Determine the (X, Y) coordinate at the center of the cell enclosing the given text.  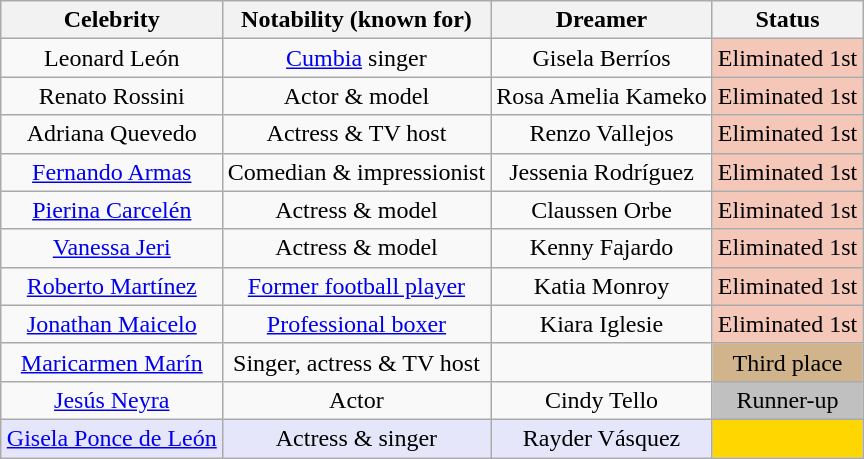
Jonathan Maicelo (112, 324)
Vanessa Jeri (112, 248)
Rosa Amelia Kameko (602, 96)
Pierina Carcelén (112, 210)
Professional boxer (356, 324)
Kiara Iglesie (602, 324)
Notability (known for) (356, 20)
Fernando Armas (112, 172)
Actress & singer (356, 438)
Leonard León (112, 58)
Cumbia singer (356, 58)
Adriana Quevedo (112, 134)
Maricarmen Marín (112, 362)
Rayder Vásquez (602, 438)
Status (787, 20)
Roberto Martínez (112, 286)
Cindy Tello (602, 400)
Kenny Fajardo (602, 248)
Renato Rossini (112, 96)
Jesús Neyra (112, 400)
Comedian & impressionist (356, 172)
Claussen Orbe (602, 210)
Dreamer (602, 20)
Celebrity (112, 20)
Actor (356, 400)
Actress & TV host (356, 134)
Jessenia Rodríguez (602, 172)
Renzo Vallejos (602, 134)
Third place (787, 362)
Runner-up (787, 400)
Gisela Ponce de León (112, 438)
Former football player (356, 286)
Katia Monroy (602, 286)
Actor & model (356, 96)
Singer, actress & TV host (356, 362)
Gisela Berríos (602, 58)
